Detect which cell encompasses the target text, then output its (X, Y) center coordinate. 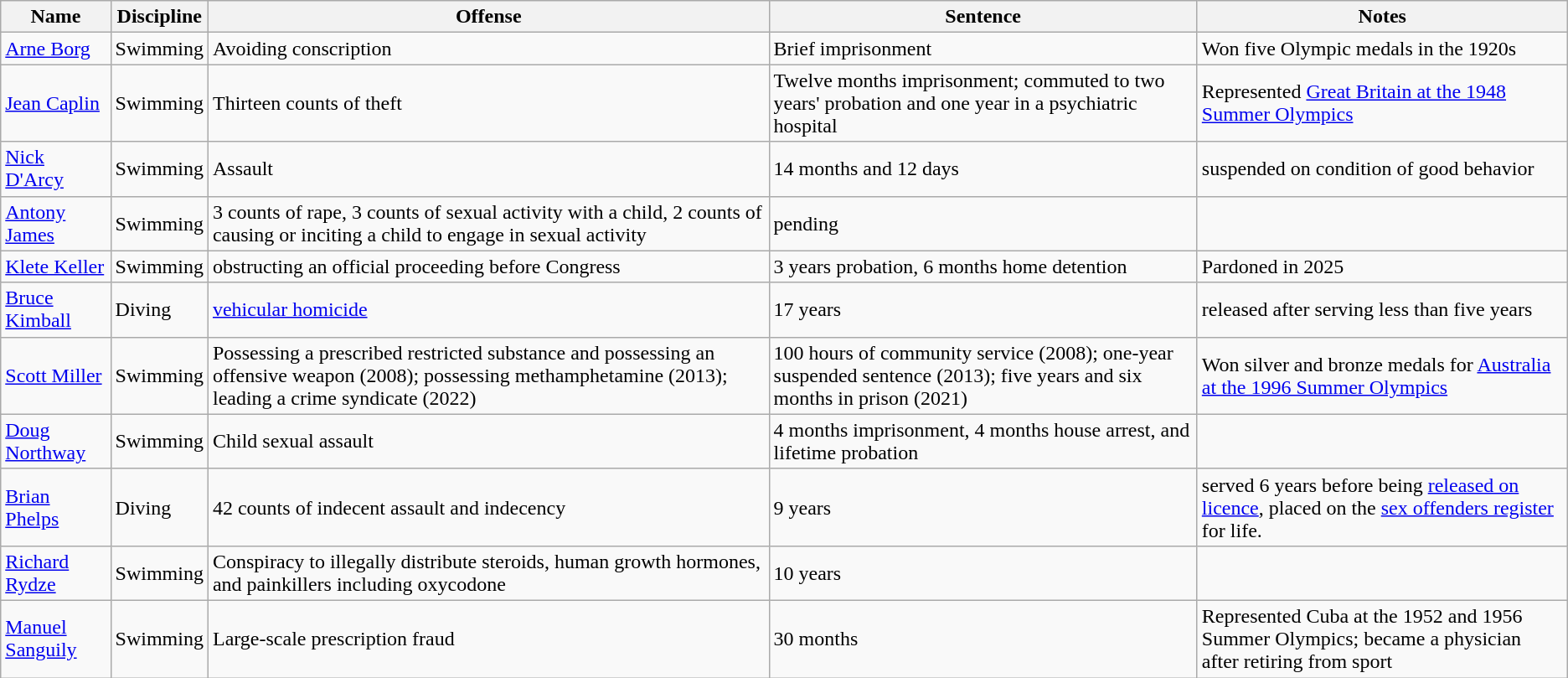
Thirteen counts of theft (488, 103)
Won five Olympic medals in the 1920s (1382, 49)
10 years (983, 573)
obstructing an official proceeding before Congress (488, 267)
Offense (488, 17)
Assault (488, 169)
3 years probation, 6 months home detention (983, 267)
Sentence (983, 17)
Represented Cuba at the 1952 and 1956 Summer Olympics; became a physician after retiring from sport (1382, 639)
Notes (1382, 17)
Represented Great Britain at the 1948 Summer Olympics (1382, 103)
3 counts of rape, 3 counts of sexual activity with a child, 2 counts of causing or inciting a child to engage in sexual activity (488, 223)
Manuel Sanguily (55, 639)
Brief imprisonment (983, 49)
30 months (983, 639)
Child sexual assault (488, 441)
Discipline (159, 17)
vehicular homicide (488, 310)
released after serving less than five years (1382, 310)
Name (55, 17)
9 years (983, 507)
Avoiding conscription (488, 49)
Won silver and bronze medals for Australia at the 1996 Summer Olympics (1382, 375)
4 months imprisonment, 4 months house arrest, and lifetime probation (983, 441)
42 counts of indecent assault and indecency (488, 507)
Doug Northway (55, 441)
17 years (983, 310)
pending (983, 223)
Brian Phelps (55, 507)
Large-scale prescription fraud (488, 639)
Richard Rydze (55, 573)
Conspiracy to illegally distribute steroids, human growth hormones, and painkillers including oxycodone (488, 573)
100 hours of community service (2008); one-year suspended sentence (2013); five years and six months in prison (2021) (983, 375)
Jean Caplin (55, 103)
served 6 years before being released on licence, placed on the sex offenders register for life. (1382, 507)
Twelve months imprisonment; commuted to two years' probation and one year in a psychiatric hospital (983, 103)
Klete Keller (55, 267)
Bruce Kimball (55, 310)
Pardoned in 2025 (1382, 267)
Antony James (55, 223)
Arne Borg (55, 49)
Nick D'Arcy (55, 169)
Scott Miller (55, 375)
suspended on condition of good behavior (1382, 169)
14 months and 12 days (983, 169)
